Provide the (X, Y) coordinate of the cell's center where the given text is located.  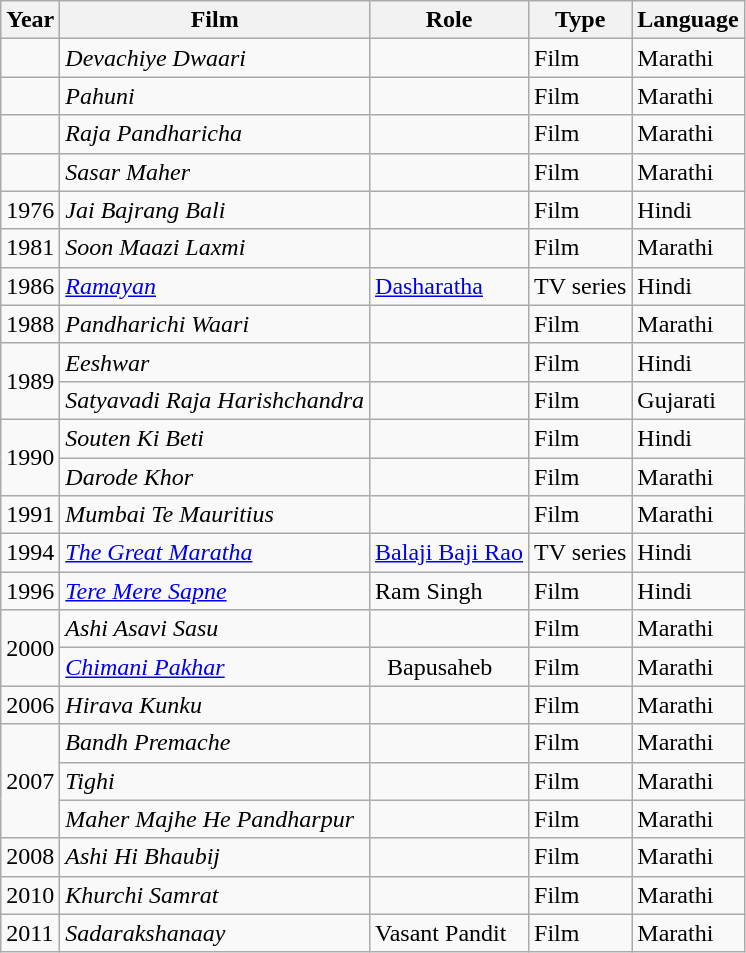
Pahuni (215, 96)
1990 (30, 457)
Ashi Hi Bhaubij (215, 857)
1991 (30, 515)
1986 (30, 286)
Chimani Pakhar (215, 667)
Ram Singh (450, 591)
1994 (30, 553)
Language (688, 20)
Type (580, 20)
Soon Maazi Laxmi (215, 248)
Tighi (215, 781)
Satyavadi Raja Harishchandra (215, 400)
Ramayan (215, 286)
Bapusaheb (450, 667)
Bandh Premache (215, 743)
Balaji Baji Rao (450, 553)
Darode Khor (215, 477)
1976 (30, 210)
2006 (30, 705)
2011 (30, 933)
2010 (30, 895)
Hirava Kunku (215, 705)
Mumbai Te Mauritius (215, 515)
The Great Maratha (215, 553)
Eeshwar (215, 362)
Tere Mere Sapne (215, 591)
Jai Bajrang Bali (215, 210)
Maher Majhe He Pandharpur (215, 819)
Devachiye Dwaari (215, 58)
Sasar Maher (215, 172)
Khurchi Samrat (215, 895)
Role (450, 20)
2008 (30, 857)
1988 (30, 324)
2007 (30, 781)
1996 (30, 591)
Gujarati (688, 400)
Raja Pandharicha (215, 134)
2000 (30, 648)
Vasant Pandit (450, 933)
Ashi Asavi Sasu (215, 629)
Pandharichi Waari (215, 324)
Dasharatha (450, 286)
Sadarakshanaay (215, 933)
Souten Ki Beti (215, 438)
Year (30, 20)
1981 (30, 248)
1989 (30, 381)
